Identify which cell holds the provided text, then report its (X, Y) central coordinate. 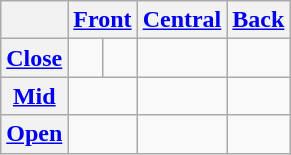
Front (102, 20)
Mid (34, 96)
Open (34, 134)
Close (34, 58)
Back (258, 20)
Central (182, 20)
